Identify which cell holds the provided text, then report its (x, y) central coordinate. 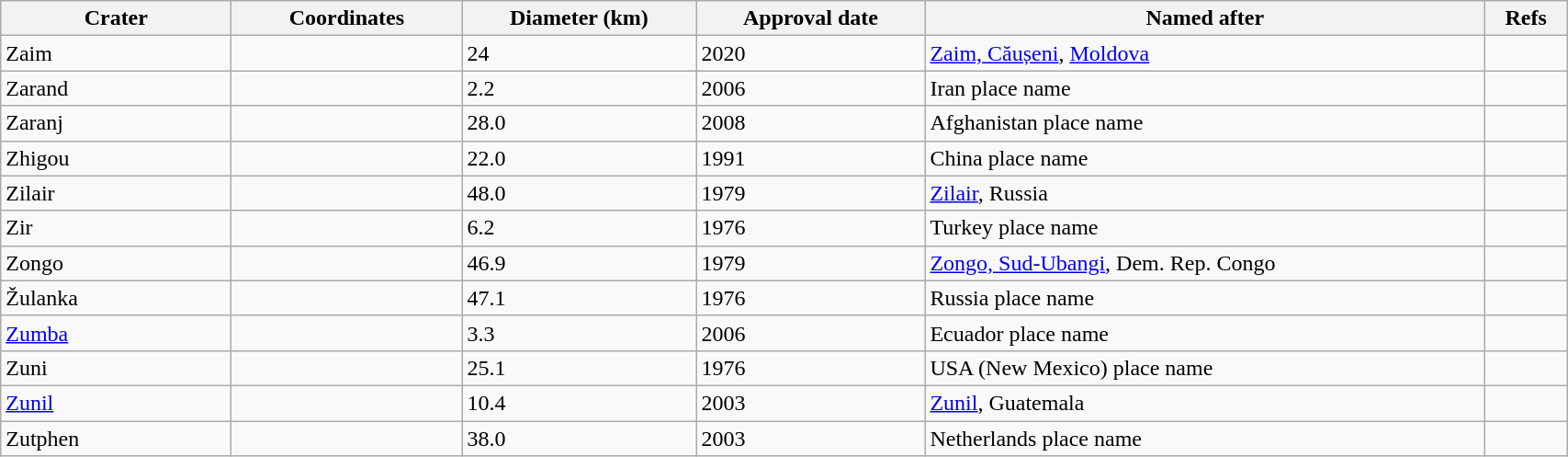
Afghanistan place name (1205, 123)
2020 (810, 53)
Zaranj (116, 123)
Ecuador place name (1205, 333)
1991 (810, 158)
Zuni (116, 368)
Zir (116, 228)
Russia place name (1205, 298)
46.9 (579, 263)
2008 (810, 123)
Zaim, Căușeni, Moldova (1205, 53)
48.0 (579, 193)
Zunil, Guatemala (1205, 403)
China place name (1205, 158)
6.2 (579, 228)
Turkey place name (1205, 228)
Žulanka (116, 298)
Zarand (116, 88)
Zongo, Sud-Ubangi, Dem. Rep. Congo (1205, 263)
Zutphen (116, 439)
Zaim (116, 53)
Iran place name (1205, 88)
Zumba (116, 333)
USA (New Mexico) place name (1205, 368)
Coordinates (347, 18)
28.0 (579, 123)
2.2 (579, 88)
Netherlands place name (1205, 439)
Approval date (810, 18)
Diameter (km) (579, 18)
24 (579, 53)
Zunil (116, 403)
47.1 (579, 298)
Refs (1527, 18)
22.0 (579, 158)
Named after (1205, 18)
Zilair (116, 193)
Zhigou (116, 158)
Zilair, Russia (1205, 193)
Zongo (116, 263)
Crater (116, 18)
3.3 (579, 333)
38.0 (579, 439)
25.1 (579, 368)
10.4 (579, 403)
